Pinpoint the cell where the given text exists, returning its (X, Y) midpoint coordinate. 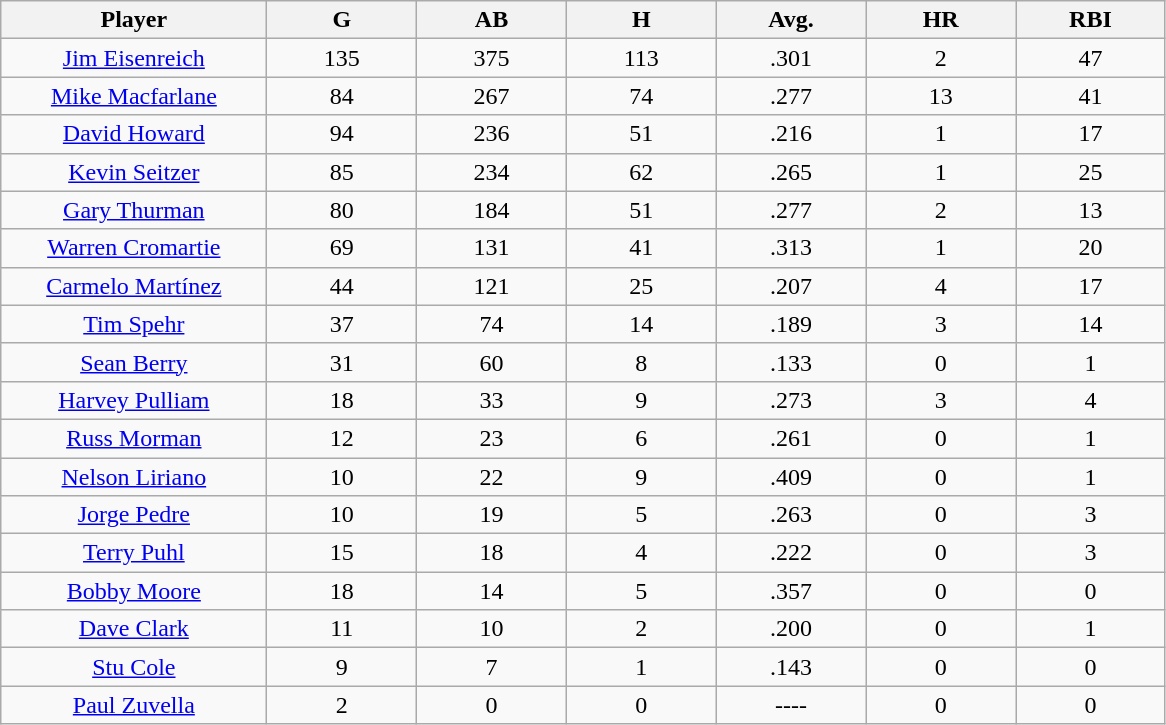
.207 (791, 286)
Sean Berry (134, 362)
Harvey Pulliam (134, 400)
Terry Puhl (134, 553)
135 (342, 58)
.133 (791, 362)
.301 (791, 58)
15 (342, 553)
Tim Spehr (134, 324)
375 (492, 58)
47 (1091, 58)
Jim Eisenreich (134, 58)
.263 (791, 515)
Stu Cole (134, 667)
113 (641, 58)
Bobby Moore (134, 591)
184 (492, 210)
.189 (791, 324)
236 (492, 134)
Player (134, 20)
31 (342, 362)
RBI (1091, 20)
131 (492, 248)
84 (342, 96)
.273 (791, 400)
267 (492, 96)
Russ Morman (134, 438)
37 (342, 324)
Nelson Liriano (134, 477)
AB (492, 20)
121 (492, 286)
Gary Thurman (134, 210)
12 (342, 438)
69 (342, 248)
11 (342, 629)
.143 (791, 667)
22 (492, 477)
Kevin Seitzer (134, 172)
7 (492, 667)
David Howard (134, 134)
.222 (791, 553)
8 (641, 362)
20 (1091, 248)
.409 (791, 477)
234 (492, 172)
Warren Cromartie (134, 248)
Mike Macfarlane (134, 96)
.216 (791, 134)
85 (342, 172)
.261 (791, 438)
Avg. (791, 20)
94 (342, 134)
23 (492, 438)
.265 (791, 172)
Jorge Pedre (134, 515)
.357 (791, 591)
.313 (791, 248)
.200 (791, 629)
Carmelo Martínez (134, 286)
44 (342, 286)
6 (641, 438)
19 (492, 515)
G (342, 20)
33 (492, 400)
Paul Zuvella (134, 705)
HR (941, 20)
80 (342, 210)
H (641, 20)
62 (641, 172)
---- (791, 705)
60 (492, 362)
Dave Clark (134, 629)
